Determine the (X, Y) coordinate at the center of the cell enclosing the given text.  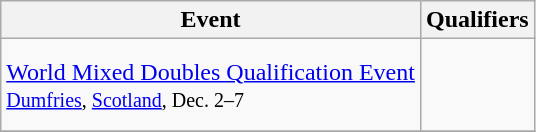
World Mixed Doubles Qualification Event Dumfries, Scotland, Dec. 2–7 (211, 85)
Qualifiers (477, 20)
Event (211, 20)
